Pinpoint the cell where the given text exists, returning its [x, y] midpoint coordinate. 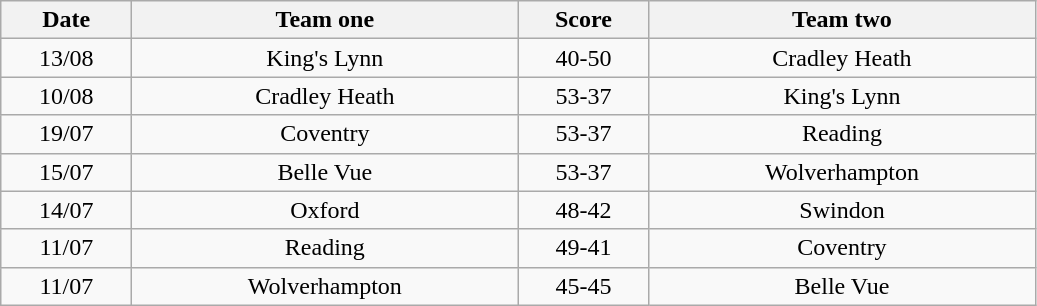
49-41 [584, 248]
19/07 [66, 134]
14/07 [66, 210]
Swindon [842, 210]
45-45 [584, 286]
10/08 [66, 96]
Oxford [325, 210]
15/07 [66, 172]
48-42 [584, 210]
40-50 [584, 58]
13/08 [66, 58]
Team two [842, 20]
Team one [325, 20]
Score [584, 20]
Date [66, 20]
